Determine the (x, y) coordinate at the center of the cell enclosing the given text.  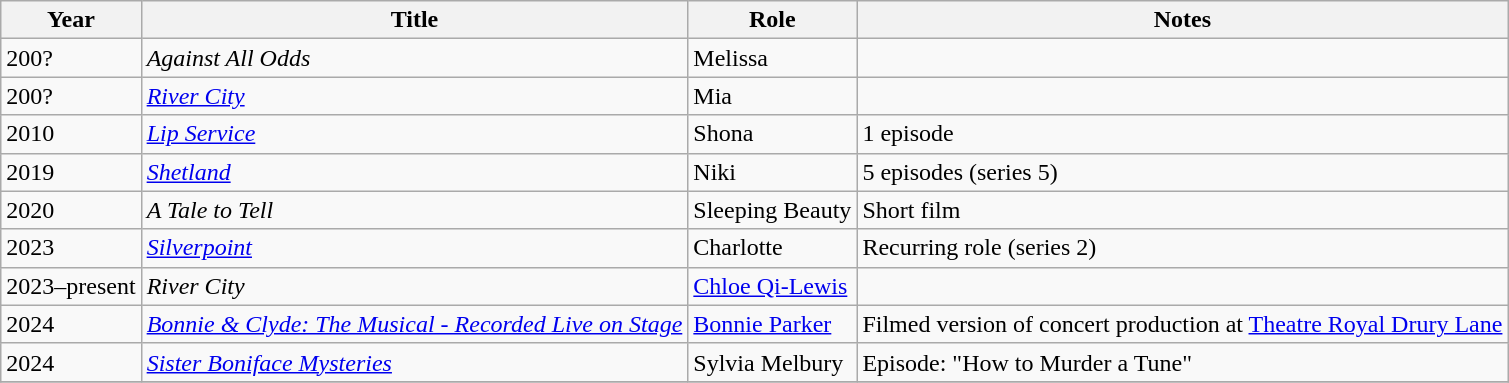
Recurring role (series 2) (1182, 248)
Notes (1182, 20)
2023–present (71, 286)
Title (414, 20)
Chloe Qi-Lewis (772, 286)
Shetland (414, 172)
Role (772, 20)
Bonnie & Clyde: The Musical - Recorded Live on Stage (414, 324)
Against All Odds (414, 58)
2023 (71, 248)
2010 (71, 134)
Mia (772, 96)
Niki (772, 172)
Charlotte (772, 248)
A Tale to Tell (414, 210)
Bonnie Parker (772, 324)
Episode: "How to Murder a Tune" (1182, 362)
Sister Boniface Mysteries (414, 362)
Shona (772, 134)
5 episodes (series 5) (1182, 172)
Silverpoint (414, 248)
2020 (71, 210)
Sylvia Melbury (772, 362)
Melissa (772, 58)
2019 (71, 172)
1 episode (1182, 134)
Year (71, 20)
Lip Service (414, 134)
Short film (1182, 210)
Filmed version of concert production at Theatre Royal Drury Lane (1182, 324)
Sleeping Beauty (772, 210)
